Identify which cell holds the provided text, then report its (X, Y) central coordinate. 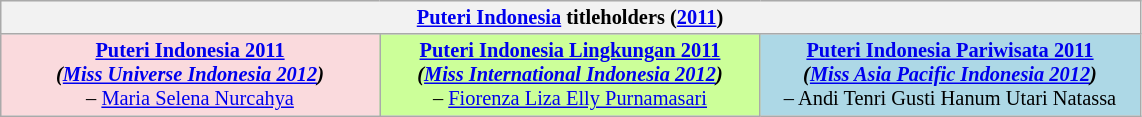
Puteri Indonesia Pariwisata 2011(Miss Asia Pacific Indonesia 2012) – Andi Tenri Gusti Hanum Utari Natassa (950, 75)
Puteri Indonesia 2011(Miss Universe Indonesia 2012) – Maria Selena Nurcahya (190, 75)
Puteri Indonesia Lingkungan 2011(Miss International Indonesia 2012) – Fiorenza Liza Elly Purnamasari (570, 75)
Puteri Indonesia titleholders (2011) (570, 17)
